Identify which cell holds the provided text, then report its [x, y] central coordinate. 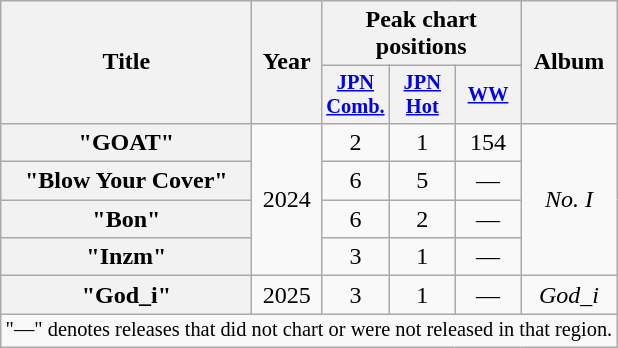
JPNHot [422, 95]
Album [569, 62]
2024 [286, 199]
God_i [569, 295]
JPNComb. [355, 95]
"God_i" [126, 295]
Title [126, 62]
154 [488, 142]
"Inzm" [126, 257]
"Bon" [126, 219]
WW [488, 95]
2025 [286, 295]
No. I [569, 199]
"GOAT" [126, 142]
Peak chart positions [421, 34]
5 [422, 181]
"Blow Your Cover" [126, 181]
Year [286, 62]
"—" denotes releases that did not chart or were not released in that region. [309, 331]
